Detect which cell encompasses the target text, then output its (X, Y) center coordinate. 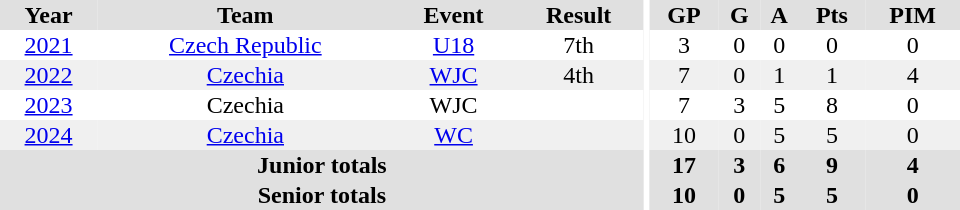
4th (579, 75)
Senior totals (322, 195)
Pts (832, 15)
9 (832, 165)
A (780, 15)
17 (684, 165)
U18 (454, 45)
Czech Republic (245, 45)
2022 (48, 75)
Result (579, 15)
Junior totals (322, 165)
G (740, 15)
2023 (48, 105)
Event (454, 15)
6 (780, 165)
WC (454, 135)
PIM (912, 15)
Team (245, 15)
2024 (48, 135)
Year (48, 15)
7th (579, 45)
8 (832, 105)
GP (684, 15)
2021 (48, 45)
